Output the (x, y) coordinate of the center of the cell containing the given text.  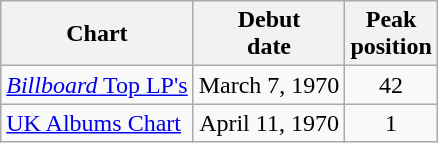
UK Albums Chart (97, 123)
1 (391, 123)
Debutdate (269, 34)
April 11, 1970 (269, 123)
42 (391, 85)
Peakposition (391, 34)
Billboard Top LP's (97, 85)
Chart (97, 34)
March 7, 1970 (269, 85)
